Identify which cell holds the provided text, then report its (x, y) central coordinate. 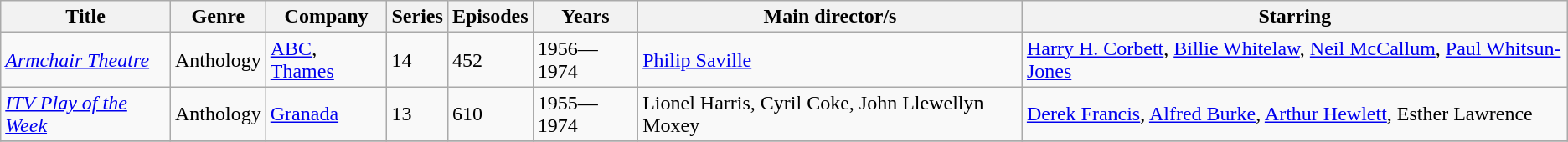
13 (417, 114)
Company (327, 17)
Derek Francis, Alfred Burke, Arthur Hewlett, Esther Lawrence (1295, 114)
452 (490, 60)
Title (85, 17)
Years (585, 17)
ABC, Thames (327, 60)
Episodes (490, 17)
ITV Play of the Week (85, 114)
610 (490, 114)
Granada (327, 114)
Main director/s (831, 17)
Series (417, 17)
Philip Saville (831, 60)
14 (417, 60)
Genre (219, 17)
1956—1974 (585, 60)
Starring (1295, 17)
Harry H. Corbett, Billie Whitelaw, Neil McCallum, Paul Whitsun-Jones (1295, 60)
1955—1974 (585, 114)
Armchair Theatre (85, 60)
Lionel Harris, Cyril Coke, John Llewellyn Moxey (831, 114)
